Return [x, y] of the center of cell containing provided text 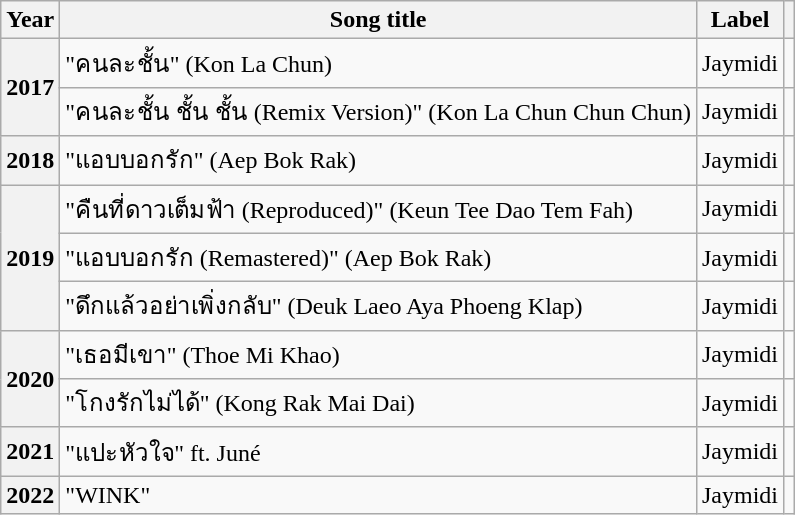
2018 [30, 160]
2022 [30, 495]
Year [30, 20]
Song title [378, 20]
"ดึกแล้วอย่าเพิ่งกลับ" (Deuk Laeo Aya Phoeng Klap) [378, 306]
"WINK" [378, 495]
2021 [30, 452]
2017 [30, 88]
"แอบบอกรัก" (Aep Bok Rak) [378, 160]
"เธอมีเขา" (Thoe Mi Khao) [378, 354]
"โกงรักไม่ได้" (Kong Rak Mai Dai) [378, 404]
2019 [30, 257]
"คนละชั้น ชั้น ชั้น (Remix Version)" (Kon La Chun Chun Chun) [378, 112]
"คืนที่ดาวเต็มฟ้า (Reproduced)" (Keun Tee Dao Tem Fah) [378, 208]
"แอบบอกรัก (Remastered)" (Aep Bok Rak) [378, 258]
2020 [30, 378]
"คนละชั้น" (Kon La Chun) [378, 64]
"แปะหัวใจ" ft. Juné [378, 452]
Label [740, 20]
